Detect which cell encompasses the target text, then output its [x, y] center coordinate. 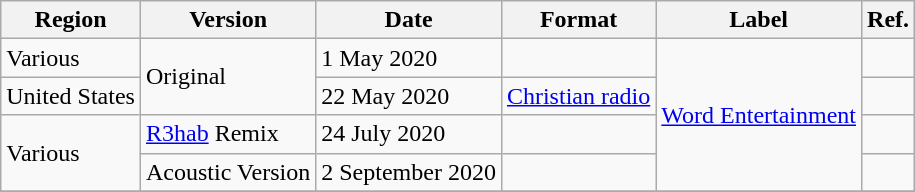
Acoustic Version [228, 172]
Label [759, 20]
2 September 2020 [409, 172]
1 May 2020 [409, 58]
Region [71, 20]
Version [228, 20]
22 May 2020 [409, 96]
24 July 2020 [409, 134]
Word Entertainment [759, 115]
Ref. [888, 20]
Christian radio [578, 96]
Original [228, 77]
R3hab Remix [228, 134]
Format [578, 20]
Date [409, 20]
United States [71, 96]
